Return the [x, y] coordinate for the center point of the cell that contains the specified text.  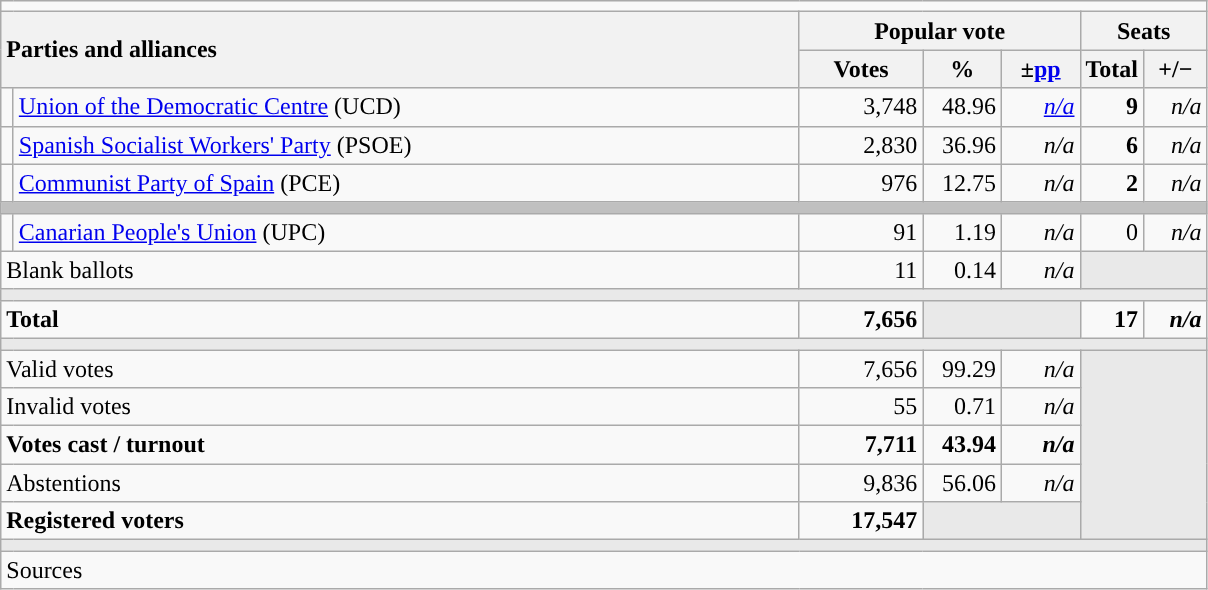
3,748 [861, 107]
Sources [604, 570]
36.96 [962, 145]
+/− [1176, 69]
0.14 [962, 270]
91 [861, 232]
Registered voters [400, 521]
17,547 [861, 521]
11 [861, 270]
Spanish Socialist Workers' Party (PSOE) [406, 145]
Canarian People's Union (UPC) [406, 232]
Seats [1144, 31]
Communist Party of Spain (PCE) [406, 183]
2 [1112, 183]
976 [861, 183]
12.75 [962, 183]
9,836 [861, 483]
7,711 [861, 445]
55 [861, 407]
43.94 [962, 445]
Abstentions [400, 483]
Valid votes [400, 369]
48.96 [962, 107]
1.19 [962, 232]
56.06 [962, 483]
% [962, 69]
±pp [1040, 69]
Votes [861, 69]
Popular vote [940, 31]
99.29 [962, 369]
Parties and alliances [400, 50]
6 [1112, 145]
Votes cast / turnout [400, 445]
Invalid votes [400, 407]
2,830 [861, 145]
17 [1112, 319]
Blank ballots [400, 270]
9 [1112, 107]
0.71 [962, 407]
0 [1112, 232]
Union of the Democratic Centre (UCD) [406, 107]
